Determine the [x, y] coordinate at the center of the cell enclosing the given text.  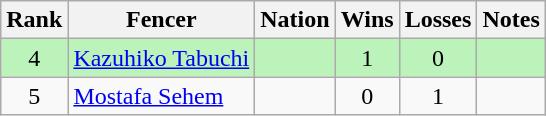
4 [34, 58]
Rank [34, 20]
Wins [367, 20]
5 [34, 96]
Kazuhiko Tabuchi [162, 58]
Losses [438, 20]
Fencer [162, 20]
Mostafa Sehem [162, 96]
Nation [295, 20]
Notes [511, 20]
